Identify which cell holds the provided text, then report its (x, y) central coordinate. 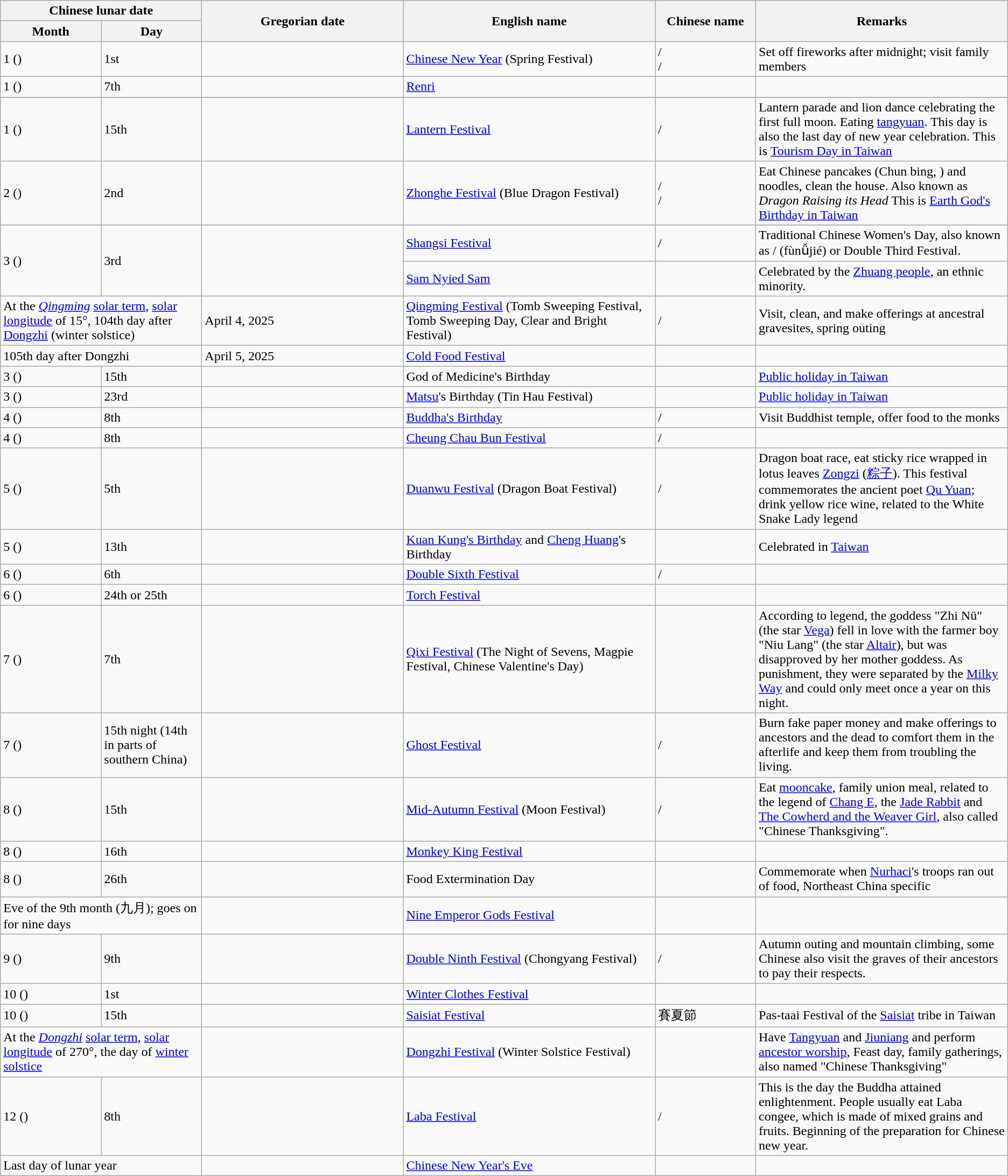
Chinese lunar date (101, 11)
Laba Festival (529, 1116)
Last day of lunar year (101, 1166)
Food Extermination Day (529, 879)
Ghost Festival (529, 745)
Qixi Festival (The Night of Sevens, Magpie Festival, Chinese Valentine's Day) (529, 659)
6th (152, 575)
9th (152, 959)
Cold Food Festival (529, 356)
Eve of the 9th month (九月); goes on for nine days (101, 915)
Celebrated in Taiwan (882, 547)
English name (529, 21)
Month (51, 31)
Monkey King Festival (529, 851)
Gregorian date (303, 21)
13th (152, 547)
Commemorate when Nurhaci's troops ran out of food, Northeast China specific (882, 879)
Visit Buddhist temple, offer food to the monks (882, 417)
Traditional Chinese Women's Day, also known as / (fùnǚjié) or Double Third Festival. (882, 243)
賽夏節 (705, 1016)
Visit, clean, and make offerings at ancestral gravesites, spring outing (882, 321)
16th (152, 851)
God of Medicine's Birthday (529, 376)
Set off fireworks after midnight; visit family members (882, 59)
Eat Chinese pancakes (Chun bing, ) and noodles, clean the house. Also known as Dragon Raising its Head This is Earth God's Birthday in Taiwan (882, 193)
April 5, 2025 (303, 356)
At the Qingming solar term, solar longitude of 15°, 104th day after Dongzhi (winter solstice) (101, 321)
April 4, 2025 (303, 321)
Buddha's Birthday (529, 417)
Zhonghe Festival (Blue Dragon Festival) (529, 193)
Burn fake paper money and make offerings to ancestors and the dead to comfort them in the afterlife and keep them from troubling the living. (882, 745)
Qingming Festival (Tomb Sweeping Festival, Tomb Sweeping Day, Clear and Bright Festival) (529, 321)
Double Ninth Festival (Chongyang Festival) (529, 959)
2 () (51, 193)
Pas-taai Festival of the Saisiat tribe in Taiwan (882, 1016)
15th night (14th in parts of southern China) (152, 745)
Sam Nyied Sam (529, 279)
Cheung Chau Bun Festival (529, 438)
Torch Festival (529, 595)
105th day after Dongzhi (101, 356)
Matsu's Birthday (Tin Hau Festival) (529, 397)
Day (152, 31)
Remarks (882, 21)
Duanwu Festival (Dragon Boat Festival) (529, 489)
Shangsi Festival (529, 243)
12 () (51, 1116)
9 () (51, 959)
Renri (529, 87)
Chinese New Year's Eve (529, 1166)
Chinese New Year (Spring Festival) (529, 59)
Dongzhi Festival (Winter Solstice Festival) (529, 1052)
Kuan Kung's Birthday and Cheng Huang's Birthday (529, 547)
5th (152, 489)
26th (152, 879)
Lantern Festival (529, 129)
At the Dongzhi solar term, solar longitude of 270°, the day of winter solstice (101, 1052)
23rd (152, 397)
Double Sixth Festival (529, 575)
Celebrated by the Zhuang people, an ethnic minority. (882, 279)
24th or 25th (152, 595)
Nine Emperor Gods Festival (529, 915)
Chinese name (705, 21)
2nd (152, 193)
Saisiat Festival (529, 1016)
Winter Clothes Festival (529, 994)
Mid-Autumn Festival (Moon Festival) (529, 809)
3rd (152, 261)
Autumn outing and mountain climbing, some Chinese also visit the graves of their ancestors to pay their respects. (882, 959)
Have Tangyuan and Jiuniang and perform ancestor worship, Feast day, family gatherings, also named "Chinese Thanksgiving" (882, 1052)
